From the cell containing the given text, extract its center point as (x, y) coordinate. 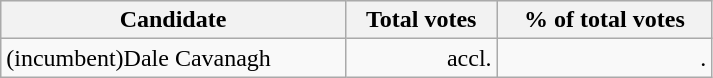
% of total votes (604, 20)
Candidate (173, 20)
accl. (421, 58)
. (604, 58)
(incumbent)Dale Cavanagh (173, 58)
Total votes (421, 20)
